Find where the given text appears and provide that cell's center as (X, Y) coordinate. 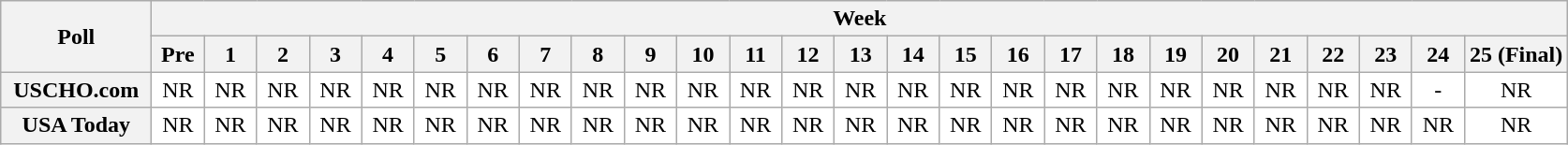
16 (1018, 54)
7 (545, 54)
Week (860, 19)
USCHO.com (77, 90)
12 (808, 54)
Poll (77, 36)
- (1438, 90)
22 (1333, 54)
24 (1438, 54)
Pre (178, 54)
1 (230, 54)
11 (755, 54)
USA Today (77, 125)
14 (913, 54)
8 (598, 54)
6 (493, 54)
4 (388, 54)
21 (1280, 54)
15 (966, 54)
13 (861, 54)
9 (650, 54)
3 (335, 54)
18 (1123, 54)
10 (703, 54)
17 (1071, 54)
20 (1228, 54)
25 (Final) (1516, 54)
2 (283, 54)
23 (1385, 54)
19 (1176, 54)
5 (440, 54)
